From the cell containing the given text, extract its center point as [x, y] coordinate. 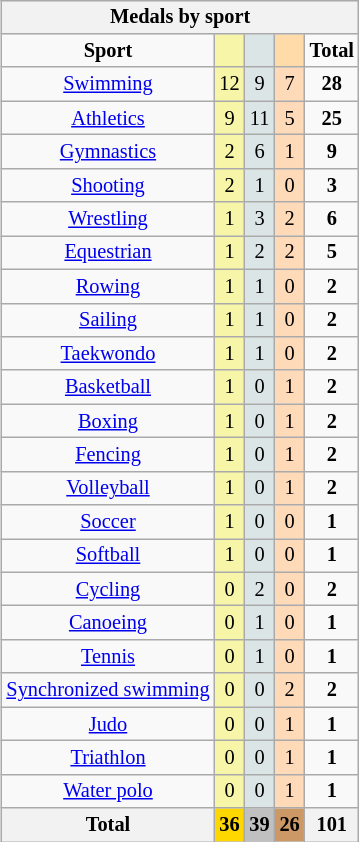
Canoeing [108, 623]
Athletics [108, 118]
28 [332, 84]
Shooting [108, 185]
Tennis [108, 657]
Fencing [108, 455]
36 [229, 825]
Swimming [108, 84]
Basketball [108, 387]
Equestrian [108, 253]
Softball [108, 556]
12 [229, 84]
101 [332, 825]
Water polo [108, 791]
Cycling [108, 589]
Wrestling [108, 219]
Taekwondo [108, 354]
Sport [108, 51]
Gymnastics [108, 152]
11 [260, 118]
Medals by sport [180, 17]
25 [332, 118]
Judo [108, 724]
Volleyball [108, 488]
Rowing [108, 286]
Boxing [108, 421]
Triathlon [108, 758]
7 [290, 84]
Soccer [108, 522]
Synchronized swimming [108, 690]
39 [260, 825]
26 [290, 825]
Sailing [108, 320]
